Search for the cell housing the specified text and yield its [x, y] center coordinate. 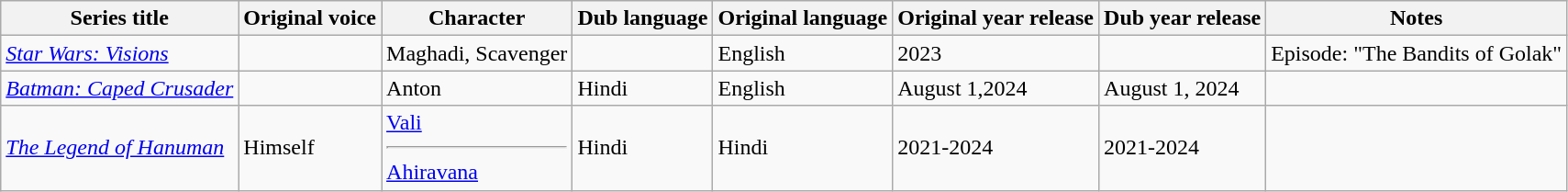
The Legend of Hanuman [119, 148]
Character [477, 18]
Himself [310, 148]
Maghadi, Scavenger [477, 53]
Batman: Caped Crusader [119, 88]
August 1, 2024 [1183, 88]
Episode: "The Bandits of Golak" [1417, 53]
Original language [803, 18]
Original voice [310, 18]
Anton [477, 88]
Original year release [996, 18]
August 1,2024 [996, 88]
Series title [119, 18]
Notes [1417, 18]
2023 [996, 53]
ValiAhiravana [477, 148]
Star Wars: Visions [119, 53]
Dub language [642, 18]
Dub year release [1183, 18]
